Return the [X, Y] coordinate for the center point of the cell that contains the specified text.  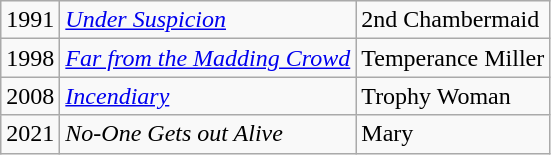
Mary [453, 134]
2021 [30, 134]
2008 [30, 96]
1998 [30, 58]
Temperance Miller [453, 58]
Under Suspicion [208, 20]
Trophy Woman [453, 96]
1991 [30, 20]
Far from the Madding Crowd [208, 58]
Incendiary [208, 96]
No-One Gets out Alive [208, 134]
2nd Chambermaid [453, 20]
